For the text-containing cell, return its midpoint in [X, Y] coordinate format. 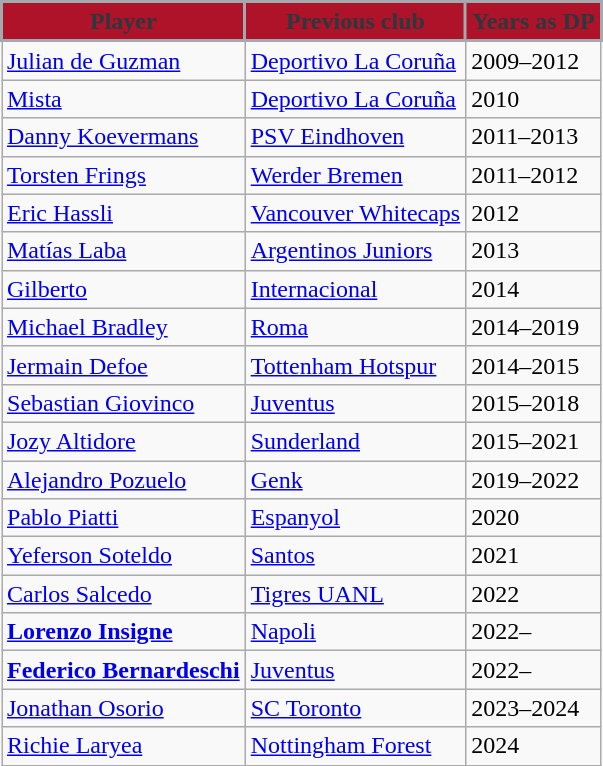
Tottenham Hotspur [356, 365]
Richie Laryea [124, 746]
2010 [534, 99]
2012 [534, 213]
Jermain Defoe [124, 365]
Nottingham Forest [356, 746]
Napoli [356, 632]
Julian de Guzman [124, 60]
Matías Laba [124, 251]
Danny Koevermans [124, 137]
Yeferson Soteldo [124, 556]
2015–2021 [534, 441]
Jonathan Osorio [124, 708]
Player [124, 22]
Argentinos Juniors [356, 251]
PSV Eindhoven [356, 137]
Vancouver Whitecaps [356, 213]
2021 [534, 556]
Years as DP [534, 22]
Santos [356, 556]
Previous club [356, 22]
Werder Bremen [356, 175]
2011–2012 [534, 175]
Sunderland [356, 441]
Torsten Frings [124, 175]
2020 [534, 518]
Roma [356, 327]
Mista [124, 99]
Lorenzo Insigne [124, 632]
Carlos Salcedo [124, 594]
2014–2015 [534, 365]
Gilberto [124, 289]
Sebastian Giovinco [124, 403]
Genk [356, 479]
2011–2013 [534, 137]
2019–2022 [534, 479]
2023–2024 [534, 708]
2009–2012 [534, 60]
SC Toronto [356, 708]
2013 [534, 251]
Eric Hassli [124, 213]
Tigres UANL [356, 594]
Jozy Altidore [124, 441]
Pablo Piatti [124, 518]
Federico Bernardeschi [124, 670]
Espanyol [356, 518]
2024 [534, 746]
2022 [534, 594]
Internacional [356, 289]
2015–2018 [534, 403]
Alejandro Pozuelo [124, 479]
Michael Bradley [124, 327]
2014 [534, 289]
2014–2019 [534, 327]
